Capture the cell that displays the provided text and extract its (X, Y) central coordinate. 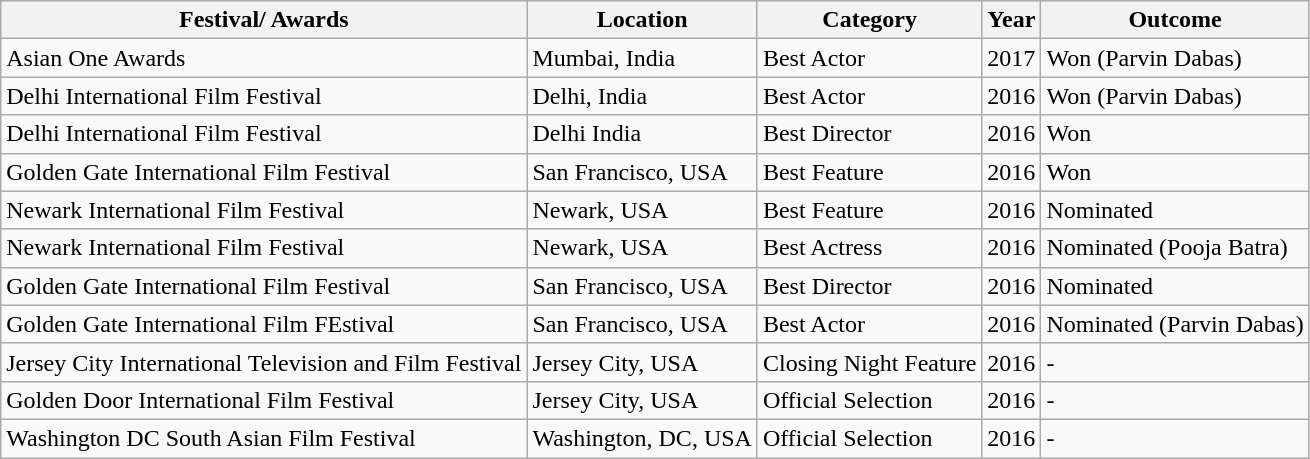
Delhi, India (642, 96)
Nominated (Parvin Dabas) (1175, 324)
Golden Door International Film Festival (264, 400)
Golden Gate International Film FEstival (264, 324)
Year (1012, 20)
Best Actress (869, 248)
Delhi India (642, 134)
Asian One Awards (264, 58)
Washington DC South Asian Film Festival (264, 438)
Washington, DC, USA (642, 438)
Mumbai, India (642, 58)
2017 (1012, 58)
Category (869, 20)
Closing Night Feature (869, 362)
Nominated (Pooja Batra) (1175, 248)
Location (642, 20)
Festival/ Awards (264, 20)
Outcome (1175, 20)
Jersey City International Television and Film Festival (264, 362)
